Identify which cell holds the provided text, then report its [x, y] central coordinate. 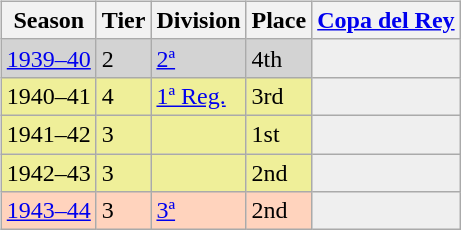
1942–43 [48, 173]
1ª Reg. [198, 96]
1941–42 [48, 134]
3rd [279, 96]
Division [198, 20]
2ª [198, 58]
4th [279, 58]
1939–40 [48, 58]
1943–44 [48, 211]
1940–41 [48, 96]
4 [124, 96]
Place [279, 20]
Season [48, 20]
3ª [198, 211]
2 [124, 58]
Copa del Rey [386, 20]
Tier [124, 20]
1st [279, 134]
